Find where the given text appears and provide that cell's center as (x, y) coordinate. 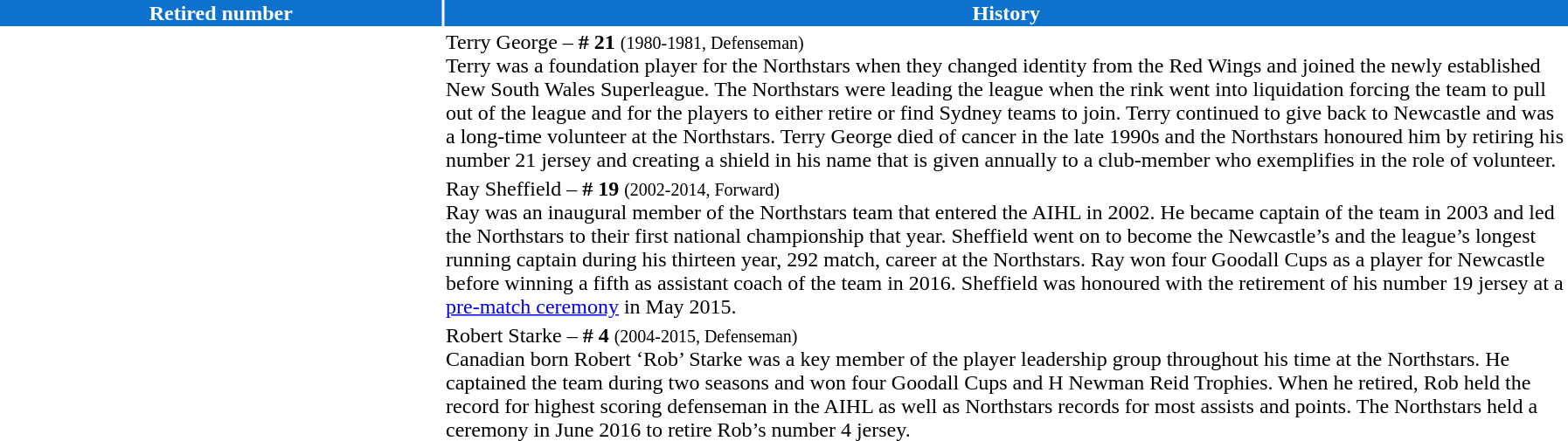
History (1006, 13)
Retired number (221, 13)
